From the cell containing the given text, extract its center point as (X, Y) coordinate. 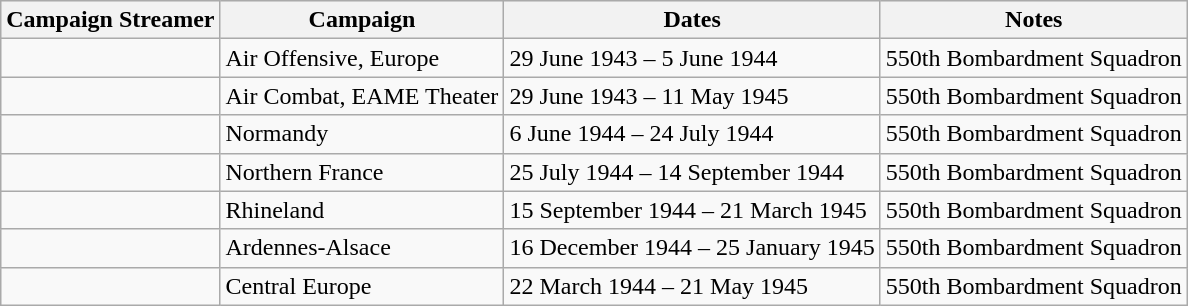
15 September 1944 – 21 March 1945 (692, 210)
22 March 1944 – 21 May 1945 (692, 286)
Central Europe (362, 286)
Campaign Streamer (110, 20)
Rhineland (362, 210)
Ardennes-Alsace (362, 248)
Dates (692, 20)
25 July 1944 – 14 September 1944 (692, 172)
16 December 1944 – 25 January 1945 (692, 248)
Campaign (362, 20)
Notes (1034, 20)
Northern France (362, 172)
29 June 1943 – 5 June 1944 (692, 58)
6 June 1944 – 24 July 1944 (692, 134)
Normandy (362, 134)
Air Combat, EAME Theater (362, 96)
Air Offensive, Europe (362, 58)
29 June 1943 – 11 May 1945 (692, 96)
